Detect which cell encompasses the target text, then output its [X, Y] center coordinate. 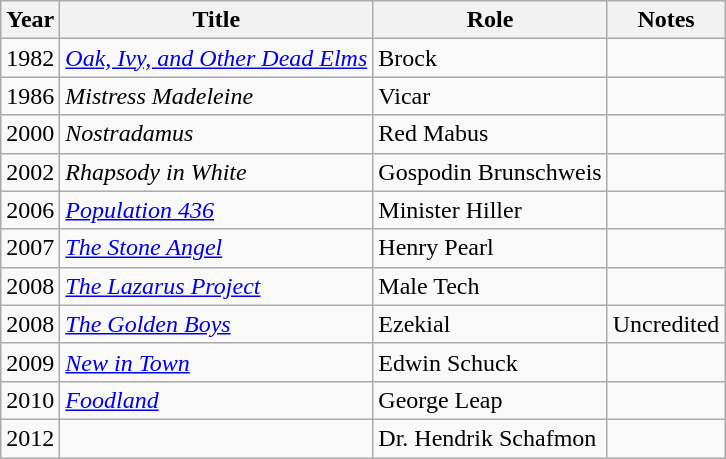
Gospodin Brunschweis [490, 172]
1986 [30, 96]
The Golden Boys [216, 324]
Minister Hiller [490, 210]
2007 [30, 248]
Uncredited [666, 324]
Vicar [490, 96]
2000 [30, 134]
Notes [666, 20]
The Lazarus Project [216, 286]
2012 [30, 438]
Foodland [216, 400]
Edwin Schuck [490, 362]
Mistress Madeleine [216, 96]
Male Tech [490, 286]
Rhapsody in White [216, 172]
Red Mabus [490, 134]
New in Town [216, 362]
2002 [30, 172]
Dr. Hendrik Schafmon [490, 438]
Oak, Ivy, and Other Dead Elms [216, 58]
The Stone Angel [216, 248]
Brock [490, 58]
Nostradamus [216, 134]
2006 [30, 210]
Role [490, 20]
2009 [30, 362]
Population 436 [216, 210]
Year [30, 20]
Ezekial [490, 324]
George Leap [490, 400]
Title [216, 20]
Henry Pearl [490, 248]
1982 [30, 58]
2010 [30, 400]
